Extract the (x, y) coordinate from the center of the cell holding the provided text.  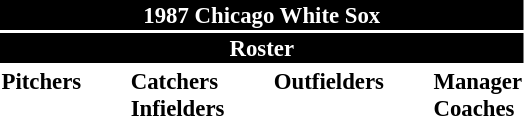
1987 Chicago White Sox (262, 15)
Roster (262, 48)
